Extract the [X, Y] coordinate from the center of the cell holding the provided text.  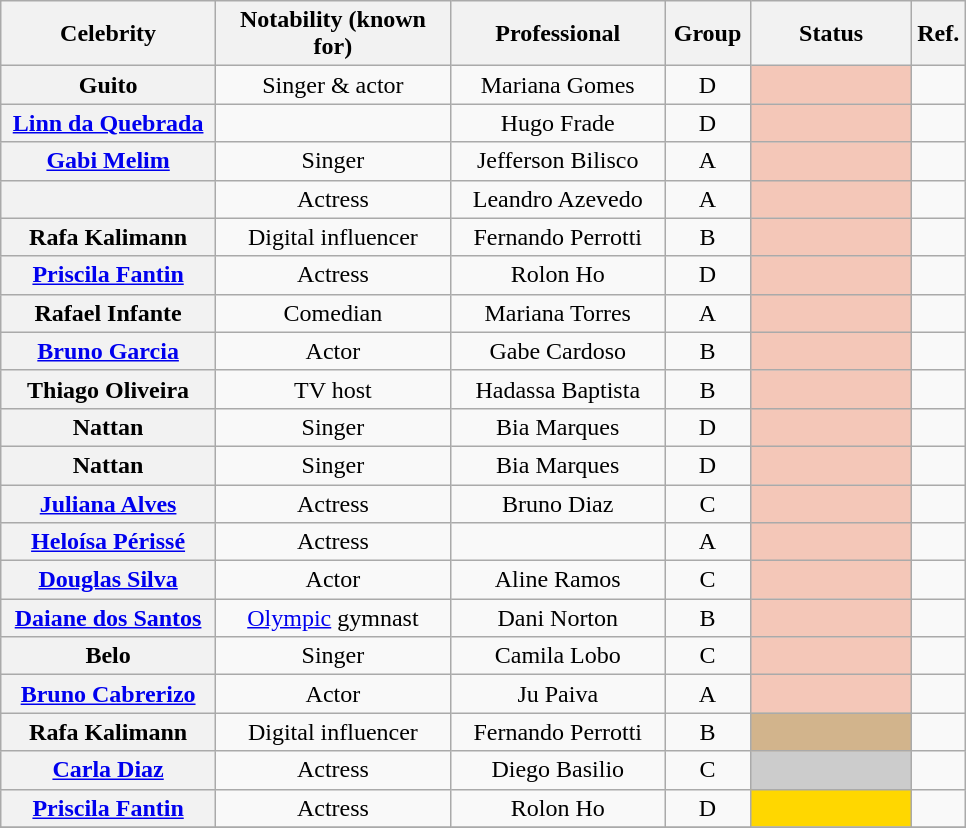
Bruno Diaz [558, 503]
Carla Diaz [108, 770]
Gabi Melim [108, 161]
Belo [108, 656]
Hugo Frade [558, 123]
Diego Basilio [558, 770]
Mariana Gomes [558, 85]
Dani Norton [558, 618]
Gabe Cardoso [558, 351]
Guito [108, 85]
Olympic gymnast [333, 618]
Celebrity [108, 34]
Ref. [938, 34]
Rafael Infante [108, 313]
Camila Lobo [558, 656]
Notability (known for) [333, 34]
Comedian [333, 313]
Douglas Silva [108, 580]
Mariana Torres [558, 313]
Linn da Quebrada [108, 123]
TV host [333, 389]
Jefferson Bilisco [558, 161]
Hadassa Baptista [558, 389]
Ju Paiva [558, 694]
Status [832, 34]
Juliana Alves [108, 503]
Singer & actor [333, 85]
Bruno Garcia [108, 351]
Heloísa Périssé [108, 542]
Professional [558, 34]
Aline Ramos [558, 580]
Thiago Oliveira [108, 389]
Leandro Azevedo [558, 199]
Daiane dos Santos [108, 618]
Bruno Cabrerizo [108, 694]
Group [707, 34]
